Identify which cell holds the provided text, then report its [x, y] central coordinate. 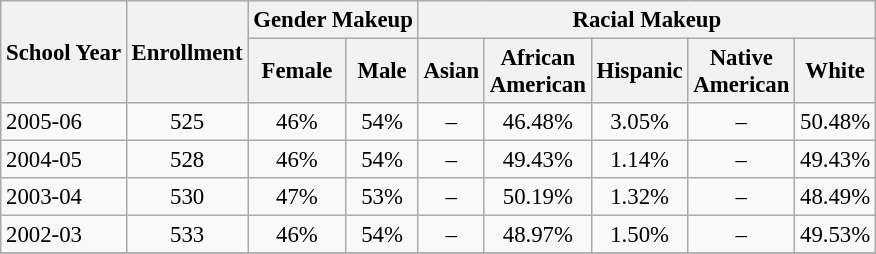
African American [538, 72]
Enrollment [187, 52]
White [836, 72]
Native American [742, 72]
47% [297, 197]
2005-06 [64, 122]
48.49% [836, 197]
Hispanic [640, 72]
School Year [64, 52]
533 [187, 235]
1.14% [640, 160]
3.05% [640, 122]
50.48% [836, 122]
49.53% [836, 235]
2004-05 [64, 160]
Female [297, 72]
1.32% [640, 197]
Gender Makeup [333, 20]
50.19% [538, 197]
2002-03 [64, 235]
46.48% [538, 122]
Asian [451, 72]
2003-04 [64, 197]
48.97% [538, 235]
530 [187, 197]
Male [382, 72]
525 [187, 122]
Racial Makeup [646, 20]
53% [382, 197]
1.50% [640, 235]
528 [187, 160]
